Extract the (X, Y) coordinate from the center of the cell holding the provided text.  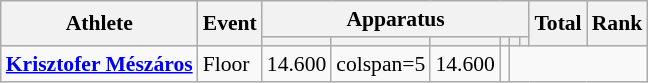
Floor (230, 64)
Total (558, 24)
colspan=5 (380, 64)
Apparatus (396, 19)
Rank (618, 24)
Athlete (100, 24)
Event (230, 24)
Krisztofer Mészáros (100, 64)
